Extract the (x, y) coordinate from the center of the cell holding the provided text.  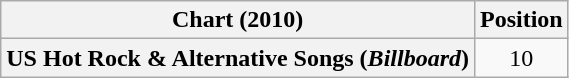
Position (521, 20)
US Hot Rock & Alternative Songs (Billboard) (238, 58)
10 (521, 58)
Chart (2010) (238, 20)
